Scan for the cell matching the given text and deliver its (x, y) coordinate at center. 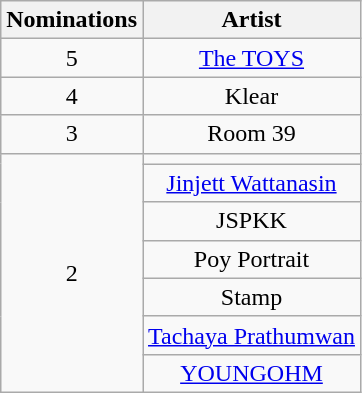
Artist (251, 20)
YOUNGOHM (251, 373)
Stamp (251, 297)
Jinjett Wattanasin (251, 183)
4 (72, 96)
JSPKK (251, 221)
The TOYS (251, 58)
Poy Portrait (251, 259)
Room 39 (251, 134)
Tachaya Prathumwan (251, 335)
Klear (251, 96)
2 (72, 272)
Nominations (72, 20)
5 (72, 58)
3 (72, 134)
